Find where the given text appears and provide that cell's center as [x, y] coordinate. 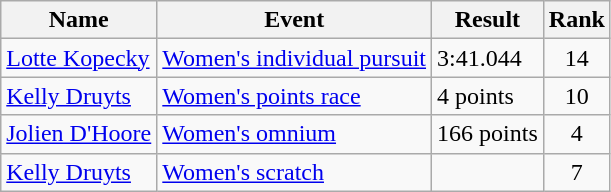
14 [576, 58]
4 [576, 134]
Event [294, 20]
Result [488, 20]
Jolien D'Hoore [79, 134]
Women's omnium [294, 134]
Women's scratch [294, 172]
3:41.044 [488, 58]
Women's individual pursuit [294, 58]
4 points [488, 96]
Name [79, 20]
Lotte Kopecky [79, 58]
7 [576, 172]
Rank [576, 20]
10 [576, 96]
166 points [488, 134]
Women's points race [294, 96]
